For the text-containing cell, return its midpoint in [X, Y] coordinate format. 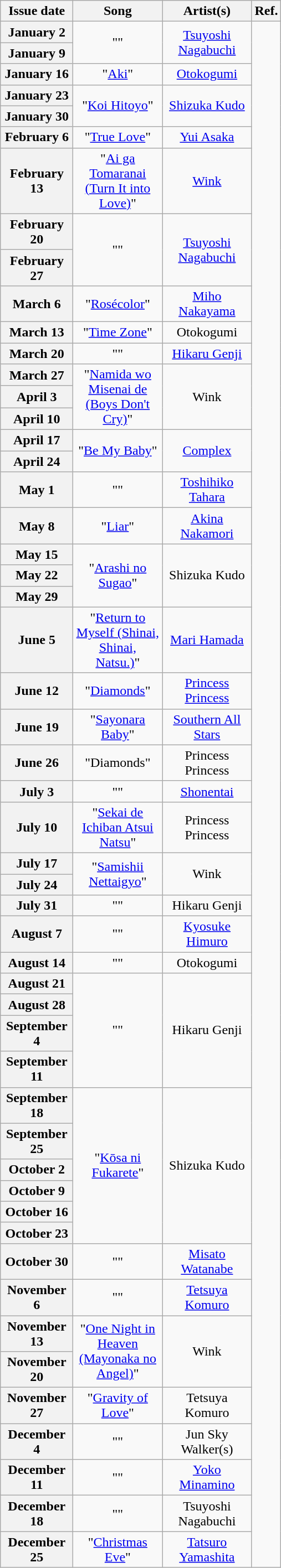
May 8 [37, 526]
"Sayonara Baby" [117, 727]
July 24 [37, 885]
May 1 [37, 490]
December 4 [37, 1442]
January 9 [37, 53]
December 25 [37, 1549]
"Aki" [117, 74]
March 20 [37, 354]
"Time Zone" [117, 332]
Shonentai [207, 791]
Kyosuke Himuro [207, 934]
"Liar" [117, 526]
Akina Nakamori [207, 526]
November 20 [37, 1370]
March 13 [37, 332]
May 22 [37, 575]
November 27 [37, 1405]
February 6 [37, 137]
"Return to Myself (Shinai, Shinai, Natsu.)" [117, 640]
Complex [207, 451]
Yui Asaka [207, 137]
December 18 [37, 1514]
January 23 [37, 95]
"Koi Hitoyo" [117, 106]
November 6 [37, 1297]
"Rosécolor" [117, 303]
Southern All Stars [207, 727]
April 17 [37, 440]
February 13 [37, 180]
August 21 [37, 984]
"Kōsa ni Fukarete" [117, 1165]
October 9 [37, 1191]
March 6 [37, 303]
June 12 [37, 690]
"Christmas Eve" [117, 1549]
"Arashi no Sugao" [117, 575]
January 2 [37, 32]
Mari Hamada [207, 640]
Issue date [37, 11]
Artist(s) [207, 11]
December 11 [37, 1477]
May 15 [37, 554]
April 10 [37, 419]
April 24 [37, 461]
October 23 [37, 1233]
September 11 [37, 1069]
March 27 [37, 375]
August 7 [37, 934]
October 30 [37, 1261]
Misato Watanabe [207, 1261]
August 28 [37, 1005]
"Namida wo Misenai de (Boys Don't Cry)" [117, 397]
August 14 [37, 963]
October 16 [37, 1212]
Toshihiko Tahara [207, 490]
"Samishii Nettaigyo" [117, 874]
"Sekai de Ichiban Atsui Natsu" [117, 827]
July 10 [37, 827]
"Be My Baby" [117, 451]
Jun Sky Walker(s) [207, 1442]
January 30 [37, 116]
"Ai ga Tomaranai (Turn It into Love)" [117, 180]
May 29 [37, 596]
June 26 [37, 762]
Ref. [266, 11]
October 2 [37, 1170]
September 18 [37, 1105]
February 27 [37, 268]
Yoko Minamino [207, 1477]
April 3 [37, 397]
June 19 [37, 727]
July 31 [37, 906]
June 5 [37, 640]
July 3 [37, 791]
November 13 [37, 1333]
"One Night in Heaven (Mayonaka no Angel)" [117, 1352]
Song [117, 11]
"True Love" [117, 137]
January 16 [37, 74]
July 17 [37, 863]
Tatsuro Yamashita [207, 1549]
September 25 [37, 1141]
September 4 [37, 1034]
Miho Nakayama [207, 303]
February 20 [37, 231]
"Gravity of Love" [117, 1405]
